Find where the given text appears and provide that cell's center as (x, y) coordinate. 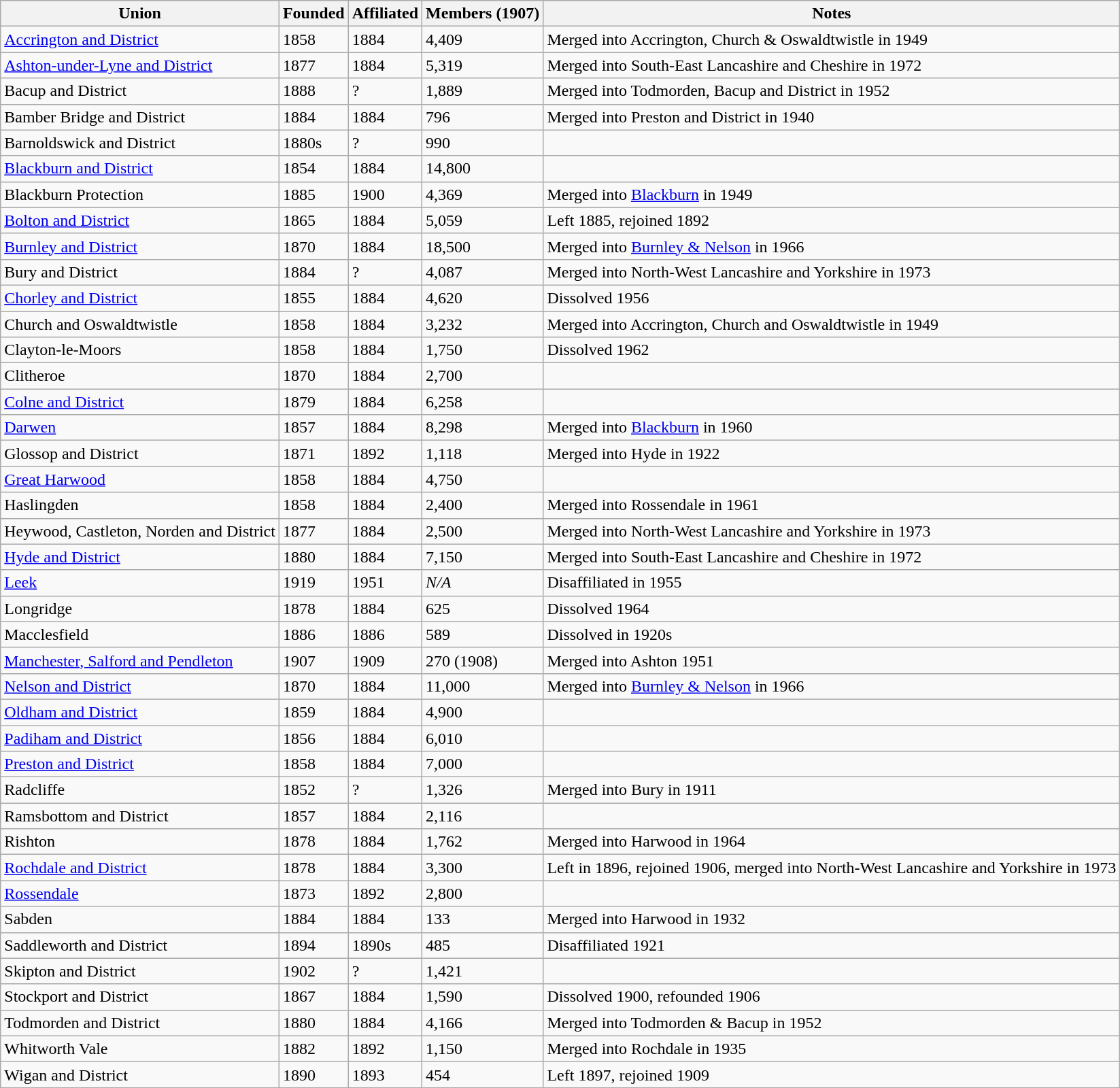
Longridge (140, 609)
Disaffiliated 1921 (832, 945)
Bolton and District (140, 220)
Affiliated (385, 14)
Darwen (140, 428)
2,500 (483, 531)
1867 (313, 997)
796 (483, 117)
8,298 (483, 428)
Merged into Hyde in 1922 (832, 454)
Rochdale and District (140, 868)
1902 (313, 971)
Blackburn and District (140, 169)
Colne and District (140, 402)
Manchester, Salford and Pendleton (140, 660)
Dissolved 1956 (832, 298)
485 (483, 945)
Dissolved 1962 (832, 350)
Church and Oswaldtwistle (140, 324)
Merged into Ashton 1951 (832, 660)
1919 (313, 583)
133 (483, 919)
Radcliffe (140, 790)
Bamber Bridge and District (140, 117)
1,590 (483, 997)
5,059 (483, 220)
4,409 (483, 39)
Disaffiliated in 1955 (832, 583)
Merged into Rossendale in 1961 (832, 505)
Barnoldswick and District (140, 143)
625 (483, 609)
Glossop and District (140, 454)
1888 (313, 91)
4,620 (483, 298)
Clitheroe (140, 376)
1856 (313, 738)
1894 (313, 945)
Blackburn Protection (140, 194)
Chorley and District (140, 298)
Stockport and District (140, 997)
6,258 (483, 402)
Merged into Blackburn in 1960 (832, 428)
1855 (313, 298)
1,421 (483, 971)
Dissolved 1900, refounded 1906 (832, 997)
Left 1897, rejoined 1909 (832, 1074)
1900 (385, 194)
3,232 (483, 324)
1885 (313, 194)
Whitworth Vale (140, 1049)
7,150 (483, 557)
Merged into Todmorden, Bacup and District in 1952 (832, 91)
1,750 (483, 350)
2,400 (483, 505)
1,889 (483, 91)
Sabden (140, 919)
3,300 (483, 868)
Hyde and District (140, 557)
270 (1908) (483, 660)
2,800 (483, 894)
1880s (313, 143)
Leek (140, 583)
6,010 (483, 738)
11,000 (483, 686)
Padiham and District (140, 738)
Ashton-under-Lyne and District (140, 65)
1854 (313, 169)
Rishton (140, 842)
1,762 (483, 842)
Rossendale (140, 894)
Oldham and District (140, 712)
1873 (313, 894)
Todmorden and District (140, 1023)
1907 (313, 660)
4,900 (483, 712)
Merged into Preston and District in 1940 (832, 117)
1882 (313, 1049)
Members (1907) (483, 14)
1951 (385, 583)
1871 (313, 454)
Heywood, Castleton, Norden and District (140, 531)
Saddleworth and District (140, 945)
2,116 (483, 816)
2,700 (483, 376)
Ramsbottom and District (140, 816)
1890s (385, 945)
Dissolved 1964 (832, 609)
454 (483, 1074)
Haslingden (140, 505)
4,750 (483, 479)
4,369 (483, 194)
Preston and District (140, 764)
Merged into Rochdale in 1935 (832, 1049)
Merged into Accrington, Church and Oswaldtwistle in 1949 (832, 324)
Merged into Harwood in 1964 (832, 842)
Burnley and District (140, 246)
Clayton-le-Moors (140, 350)
4,166 (483, 1023)
N/A (483, 583)
4,087 (483, 272)
589 (483, 634)
Left in 1896, rejoined 1906, merged into North-West Lancashire and Yorkshire in 1973 (832, 868)
14,800 (483, 169)
Great Harwood (140, 479)
1865 (313, 220)
5,319 (483, 65)
1859 (313, 712)
1852 (313, 790)
Merged into Bury in 1911 (832, 790)
1,326 (483, 790)
1,150 (483, 1049)
Wigan and District (140, 1074)
Union (140, 14)
1879 (313, 402)
1893 (385, 1074)
Founded (313, 14)
7,000 (483, 764)
Bury and District (140, 272)
Merged into Blackburn in 1949 (832, 194)
Dissolved in 1920s (832, 634)
1890 (313, 1074)
Merged into Accrington, Church & Oswaldtwistle in 1949 (832, 39)
Macclesfield (140, 634)
1,118 (483, 454)
1909 (385, 660)
990 (483, 143)
Left 1885, rejoined 1892 (832, 220)
Notes (832, 14)
Bacup and District (140, 91)
Nelson and District (140, 686)
Accrington and District (140, 39)
18,500 (483, 246)
Merged into Harwood in 1932 (832, 919)
Merged into Todmorden & Bacup in 1952 (832, 1023)
Skipton and District (140, 971)
